Capture the cell that displays the provided text and extract its [x, y] central coordinate. 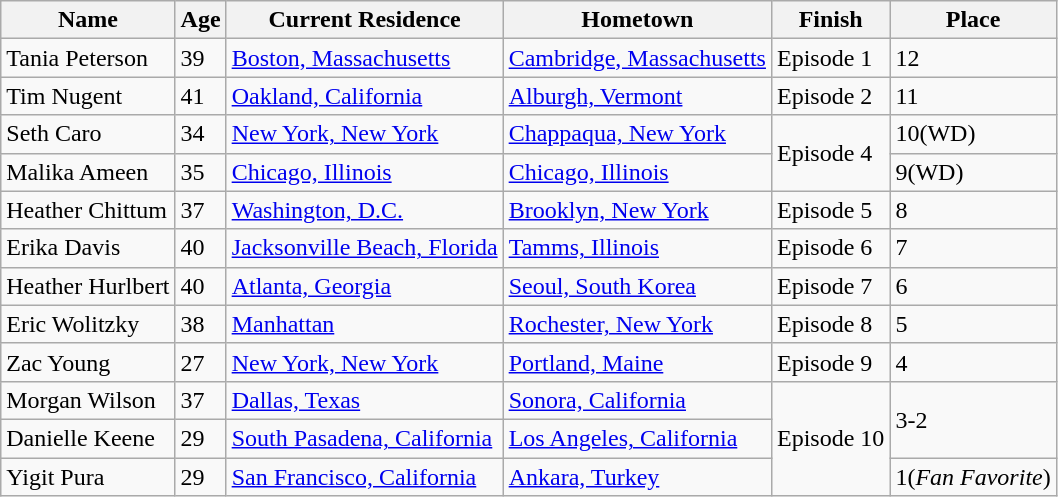
Cambridge, Massachusetts [637, 58]
Tania Peterson [88, 58]
39 [200, 58]
27 [200, 362]
Atlanta, Georgia [364, 286]
Alburgh, Vermont [637, 96]
8 [973, 210]
35 [200, 172]
Yigit Pura [88, 477]
Ankara, Turkey [637, 477]
10(WD) [973, 134]
9(WD) [973, 172]
Episode 1 [830, 58]
34 [200, 134]
Episode 6 [830, 248]
Place [973, 20]
San Francisco, California [364, 477]
Chappaqua, New York [637, 134]
1(Fan Favorite) [973, 477]
Brooklyn, New York [637, 210]
Washington, D.C. [364, 210]
Erika Davis [88, 248]
Zac Young [88, 362]
Tim Nugent [88, 96]
Episode 4 [830, 153]
11 [973, 96]
Sonora, California [637, 400]
38 [200, 324]
4 [973, 362]
Heather Hurlbert [88, 286]
Boston, Massachusetts [364, 58]
Current Residence [364, 20]
6 [973, 286]
Jacksonville Beach, Florida [364, 248]
Name [88, 20]
Age [200, 20]
Hometown [637, 20]
Tamms, Illinois [637, 248]
Manhattan [364, 324]
12 [973, 58]
Oakland, California [364, 96]
Finish [830, 20]
Episode 8 [830, 324]
Portland, Maine [637, 362]
Episode 7 [830, 286]
South Pasadena, California [364, 438]
Malika Ameen [88, 172]
Episode 5 [830, 210]
Episode 9 [830, 362]
Episode 10 [830, 438]
Rochester, New York [637, 324]
Episode 2 [830, 96]
3-2 [973, 419]
41 [200, 96]
Eric Wolitzky [88, 324]
Los Angeles, California [637, 438]
Dallas, Texas [364, 400]
Seth Caro [88, 134]
5 [973, 324]
Heather Chittum [88, 210]
Morgan Wilson [88, 400]
Seoul, South Korea [637, 286]
7 [973, 248]
Danielle Keene [88, 438]
